Output the [X, Y] coordinate of the center of the cell containing the given text.  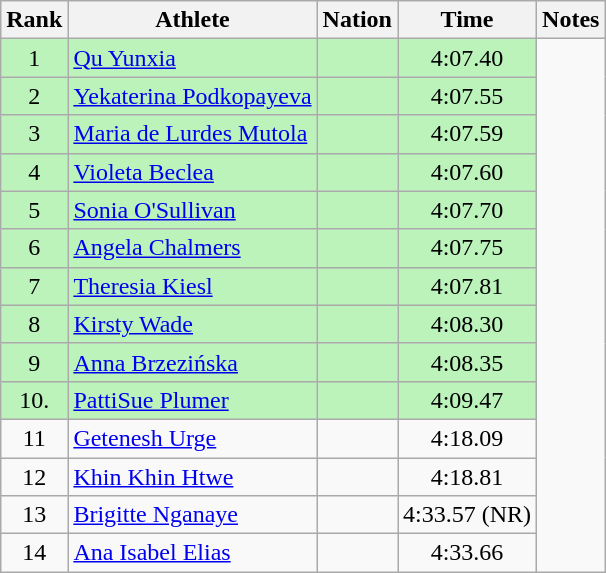
Notes [571, 20]
Theresia Kiesl [192, 286]
4:07.60 [468, 172]
Ana Isabel Elias [192, 553]
14 [34, 553]
Kirsty Wade [192, 324]
10. [34, 400]
4:07.55 [468, 96]
4:08.30 [468, 324]
Nation [357, 20]
1 [34, 58]
6 [34, 248]
12 [34, 477]
Anna Brzezińska [192, 362]
Time [468, 20]
13 [34, 515]
7 [34, 286]
Qu Yunxia [192, 58]
Yekaterina Podkopayeva [192, 96]
Sonia O'Sullivan [192, 210]
5 [34, 210]
4:18.09 [468, 438]
4:07.81 [468, 286]
4:33.66 [468, 553]
4:07.59 [468, 134]
Angela Chalmers [192, 248]
3 [34, 134]
4:07.40 [468, 58]
8 [34, 324]
Brigitte Nganaye [192, 515]
2 [34, 96]
4:18.81 [468, 477]
9 [34, 362]
4:33.57 (NR) [468, 515]
Maria de Lurdes Mutola [192, 134]
Athlete [192, 20]
Violeta Beclea [192, 172]
4 [34, 172]
Rank [34, 20]
4:07.70 [468, 210]
11 [34, 438]
4:09.47 [468, 400]
4:08.35 [468, 362]
4:07.75 [468, 248]
Khin Khin Htwe [192, 477]
PattiSue Plumer [192, 400]
Getenesh Urge [192, 438]
